Return the (x, y) coordinate for the center point of the cell that contains the specified text.  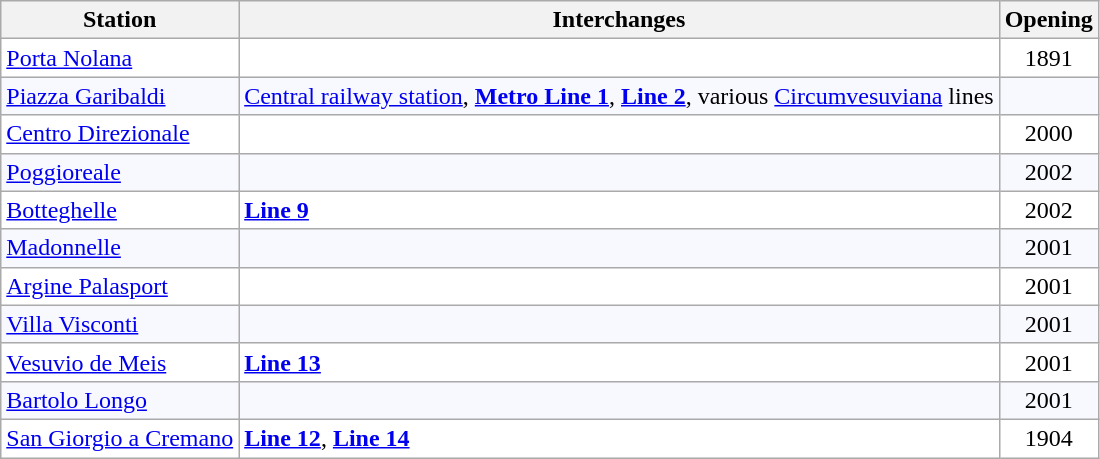
Line 9 (619, 210)
Poggioreale (120, 172)
Interchanges (619, 20)
1891 (1048, 58)
Centro Direzionale (120, 134)
Villa Visconti (120, 324)
Botteghelle (120, 210)
Madonnelle (120, 248)
Line 12, Line 14 (619, 438)
Piazza Garibaldi (120, 96)
Porta Nolana (120, 58)
Central railway station, Metro Line 1, Line 2, various Circumvesuviana lines (619, 96)
San Giorgio a Cremano (120, 438)
1904 (1048, 438)
Opening (1048, 20)
Bartolo Longo (120, 400)
Line 13 (619, 362)
Station (120, 20)
Vesuvio de Meis (120, 362)
Argine Palasport (120, 286)
2000 (1048, 134)
